For the text-containing cell, return its midpoint in (X, Y) coordinate format. 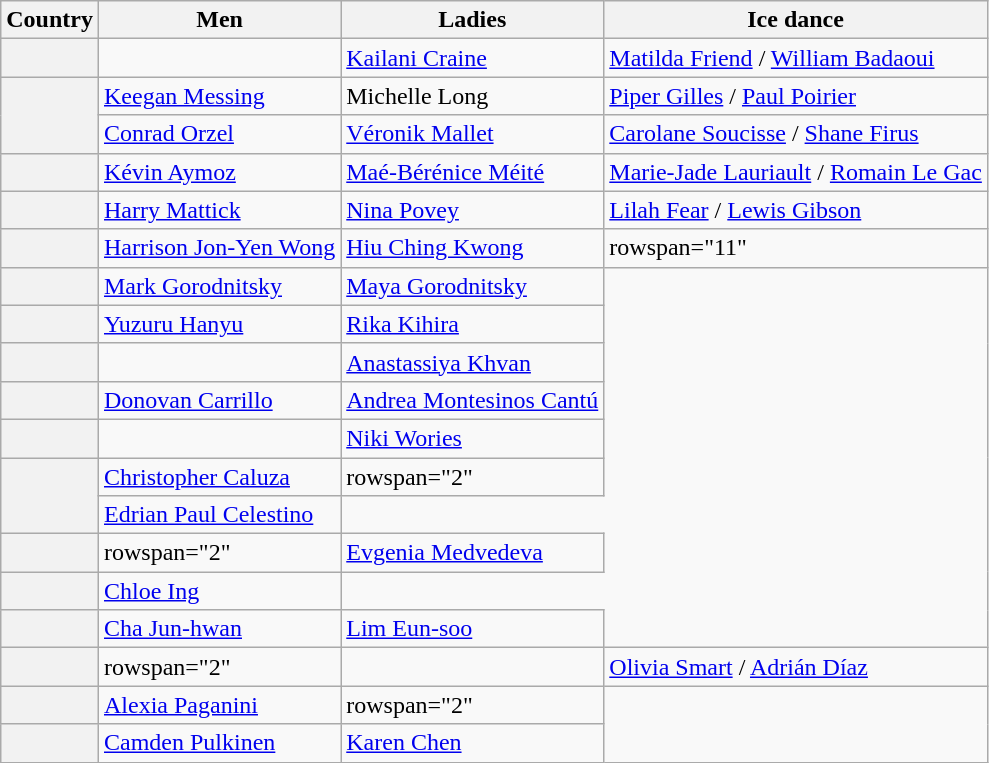
Nina Povey (472, 210)
Harry Mattick (219, 210)
Marie-Jade Lauriault / Romain Le Gac (796, 172)
Karen Chen (472, 743)
Alexia Paganini (219, 705)
Camden Pulkinen (219, 743)
Christopher Caluza (219, 477)
Harrison Jon-Yen Wong (219, 248)
Ice dance (796, 20)
Hiu Ching Kwong (472, 248)
Matilda Friend / William Badaoui (796, 58)
Edrian Paul Celestino (219, 515)
Keegan Messing (219, 96)
Donovan Carrillo (219, 400)
Lilah Fear / Lewis Gibson (796, 210)
Chloe Ing (219, 591)
Kévin Aymoz (219, 172)
Lim Eun-soo (472, 629)
Maé-Bérénice Méité (472, 172)
Anastassiya Khvan (472, 362)
Maya Gorodnitsky (472, 286)
Carolane Soucisse / Shane Firus (796, 134)
Yuzuru Hanyu (219, 324)
Mark Gorodnitsky (219, 286)
Piper Gilles / Paul Poirier (796, 96)
rowspan="11" (796, 248)
Rika Kihira (472, 324)
Andrea Montesinos Cantú (472, 400)
Véronik Mallet (472, 134)
Michelle Long (472, 96)
Country (50, 20)
Ladies (472, 20)
Kailani Craine (472, 58)
Men (219, 20)
Conrad Orzel (219, 134)
Evgenia Medvedeva (472, 553)
Niki Wories (472, 438)
Cha Jun-hwan (219, 629)
Olivia Smart / Adrián Díaz (796, 667)
